Return the [X, Y] coordinate for the center point of the cell that contains the specified text.  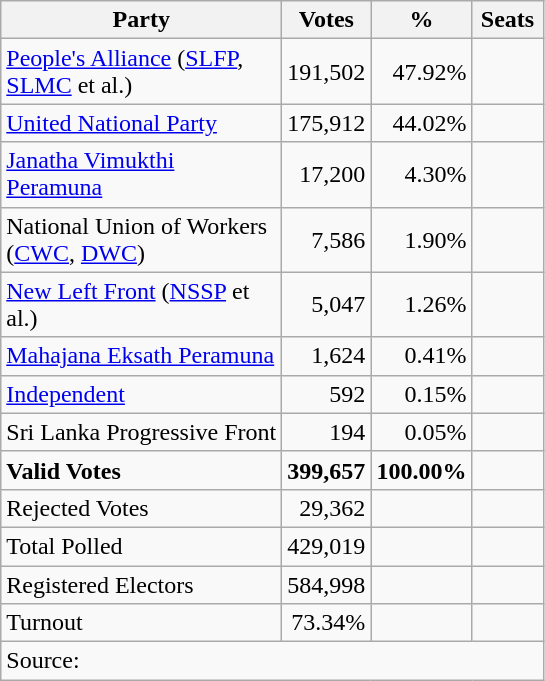
47.92% [422, 72]
Independent [142, 394]
0.41% [422, 356]
4.30% [422, 174]
1.90% [422, 240]
17,200 [326, 174]
1.26% [422, 304]
175,912 [326, 123]
584,998 [326, 585]
73.34% [326, 623]
Total Polled [142, 546]
Party [142, 20]
44.02% [422, 123]
New Left Front (NSSP et al.) [142, 304]
Sri Lanka Progressive Front [142, 432]
7,586 [326, 240]
1,624 [326, 356]
Turnout [142, 623]
People's Alliance (SLFP, SLMC et al.) [142, 72]
Valid Votes [142, 470]
United National Party [142, 123]
429,019 [326, 546]
191,502 [326, 72]
Mahajana Eksath Peramuna [142, 356]
Janatha Vimukthi Peramuna [142, 174]
194 [326, 432]
592 [326, 394]
Source: [272, 661]
0.05% [422, 432]
29,362 [326, 508]
0.15% [422, 394]
Registered Electors [142, 585]
Votes [326, 20]
% [422, 20]
Seats [508, 20]
National Union of Workers (CWC, DWC) [142, 240]
399,657 [326, 470]
5,047 [326, 304]
Rejected Votes [142, 508]
100.00% [422, 470]
